Output the [X, Y] coordinate of the center of the cell containing the given text.  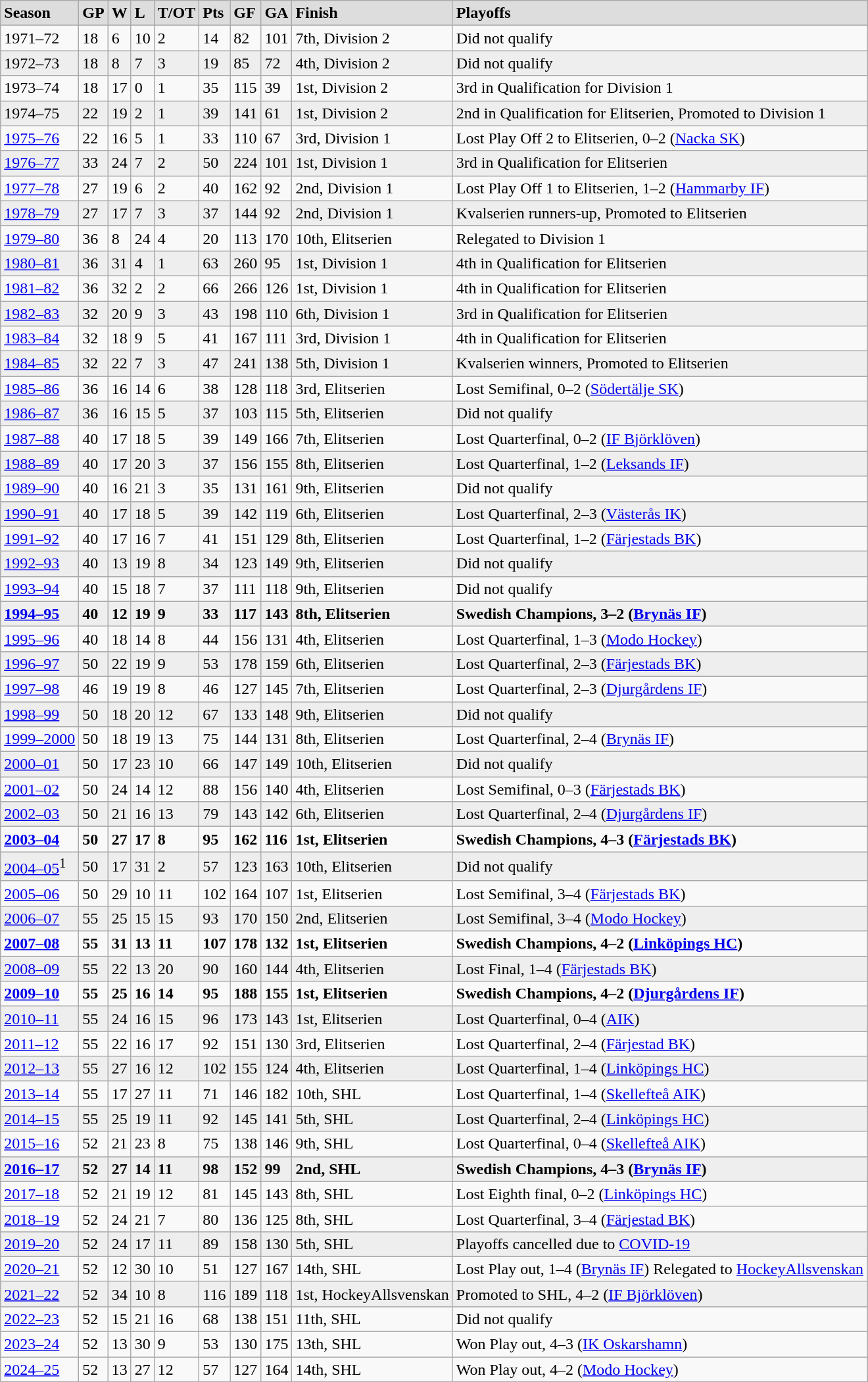
79 [214, 814]
Won Play out, 4–3 (IK Oskarshamn) [660, 1345]
136 [246, 1219]
2008–09 [39, 969]
72 [276, 63]
Lost Quarterfinal, 0–2 (IF Björklöven) [660, 439]
T/OT [176, 13]
Lost Quarterfinal, 2–3 (Färjestads BK) [660, 664]
88 [214, 789]
2017–18 [39, 1194]
Lost Quarterfinal, 0–4 (AIK) [660, 1019]
Lost Quarterfinal, 2–3 (Västerås IK) [660, 514]
159 [276, 664]
1984–85 [39, 364]
2nd in Qualification for Elitserien, Promoted to Division 1 [660, 113]
2010–11 [39, 1019]
2009–10 [39, 994]
160 [246, 969]
6th, Division 1 [372, 314]
7th, Division 2 [372, 38]
1982–83 [39, 314]
2002–03 [39, 814]
Lost Quarterfinal, 2–4 (Brynäs IF) [660, 739]
1973–74 [39, 88]
96 [214, 1019]
98 [214, 1169]
61 [276, 113]
1993–94 [39, 589]
11th, SHL [372, 1319]
2015–16 [39, 1144]
128 [246, 389]
2004–051 [39, 867]
147 [246, 764]
Swedish Champions, 4–3 (Brynäs IF) [660, 1169]
68 [214, 1319]
1999–2000 [39, 739]
2019–20 [39, 1244]
1978–79 [39, 213]
1990–91 [39, 514]
119 [276, 514]
2003–04 [39, 839]
85 [246, 63]
1979–80 [39, 238]
148 [276, 714]
175 [276, 1345]
1985–86 [39, 389]
224 [246, 163]
Promoted to SHL, 4–2 (IF Björklöven) [660, 1294]
80 [214, 1219]
2018–19 [39, 1219]
Lost Quarterfinal, 1–3 (Modo Hockey) [660, 639]
1987–88 [39, 439]
29 [120, 893]
150 [276, 918]
Relegated to Division 1 [660, 238]
Swedish Champions, 4–2 (Djurgårdens IF) [660, 994]
2012–13 [39, 1069]
2000–01 [39, 764]
173 [246, 1019]
113 [246, 238]
1974–75 [39, 113]
Lost Semifinal, 0–3 (Färjestads BK) [660, 789]
Lost Quarterfinal, 1–2 (Leksands IF) [660, 464]
126 [276, 288]
Kvalserien winners, Promoted to Elitserien [660, 364]
Lost Quarterfinal, 1–4 (Skellefteå AIK) [660, 1094]
2016–17 [39, 1169]
161 [276, 489]
Lost Semifinal, 3–4 (Modo Hockey) [660, 918]
124 [276, 1069]
Lost Quarterfinal, 3–4 (Färjestad BK) [660, 1219]
188 [246, 994]
129 [276, 539]
1976–77 [39, 163]
3rd in Qualification for Division 1 [660, 88]
71 [214, 1094]
2021–22 [39, 1294]
2006–07 [39, 918]
44 [214, 639]
82 [246, 38]
1992–93 [39, 564]
1997–98 [39, 689]
13th, SHL [372, 1345]
2024–25 [39, 1370]
198 [246, 314]
2nd, Elitserien [372, 918]
2005–06 [39, 893]
1980–81 [39, 263]
Lost Quarterfinal, 2–4 (Djurgårdens IF) [660, 814]
Lost Quarterfinal, 0–4 (Skellefteå AIK) [660, 1144]
Lost Final, 1–4 (Färjestads BK) [660, 969]
38 [214, 389]
1975–76 [39, 138]
63 [214, 263]
1972–73 [39, 63]
99 [276, 1169]
51 [214, 1269]
Lost Eighth final, 0–2 (Linköpings HC) [660, 1194]
5th, Division 1 [372, 364]
152 [246, 1169]
1995–96 [39, 639]
Lost Play out, 1–4 (Brynäs IF) Relegated to HockeyAllsvenskan [660, 1269]
Lost Play Off 2 to Elitserien, 0–2 (Nacka SK) [660, 138]
2014–15 [39, 1119]
L [142, 13]
Lost Quarterfinal, 1–4 (Linköpings HC) [660, 1069]
1971–72 [39, 38]
132 [276, 944]
2023–24 [39, 1345]
166 [276, 439]
Lost Quarterfinal, 1–2 (Färjestads BK) [660, 539]
2013–14 [39, 1094]
1998–99 [39, 714]
103 [246, 414]
Lost Play Off 1 to Elitserien, 1–2 (Hammarby IF) [660, 188]
89 [214, 1244]
W [120, 13]
2022–23 [39, 1319]
93 [214, 918]
1st, HockeyAllsvenskan [372, 1294]
266 [246, 288]
1983–84 [39, 339]
1996–97 [39, 664]
Lost Quarterfinal, 2–4 (Färjestad BK) [660, 1044]
2001–02 [39, 789]
1986–87 [39, 414]
241 [246, 364]
0 [142, 88]
189 [246, 1294]
Finish [372, 13]
1977–78 [39, 188]
2nd, SHL [372, 1169]
2020–21 [39, 1269]
Swedish Champions, 3–2 (Brynäs IF) [660, 614]
Playoffs cancelled due to COVID-19 [660, 1244]
47 [214, 364]
133 [246, 714]
1994–95 [39, 614]
Lost Quarterfinal, 2–4 (Linköpings HC) [660, 1119]
90 [214, 969]
Season [39, 13]
158 [246, 1244]
10th, SHL [372, 1094]
Pts [214, 13]
163 [276, 867]
Kvalserien runners-up, Promoted to Elitserien [660, 213]
9th, SHL [372, 1144]
2007–08 [39, 944]
182 [276, 1094]
Swedish Champions, 4–2 (Linköpings HC) [660, 944]
2011–12 [39, 1044]
GA [276, 13]
125 [276, 1219]
Playoffs [660, 13]
Lost Semifinal, 0–2 (Södertälje SK) [660, 389]
5th, Elitserien [372, 414]
43 [214, 314]
4th, Division 2 [372, 63]
Lost Semifinal, 3–4 (Färjestads BK) [660, 893]
Won Play out, 4–2 (Modo Hockey) [660, 1370]
GP [93, 13]
117 [246, 614]
260 [246, 263]
1989–90 [39, 489]
1991–92 [39, 539]
GF [246, 13]
140 [276, 789]
1988–89 [39, 464]
Lost Quarterfinal, 2–3 (Djurgårdens IF) [660, 689]
81 [214, 1194]
1981–82 [39, 288]
Swedish Champions, 4–3 (Färjestads BK) [660, 839]
